Output the (X, Y) coordinate of the center of the cell containing the given text.  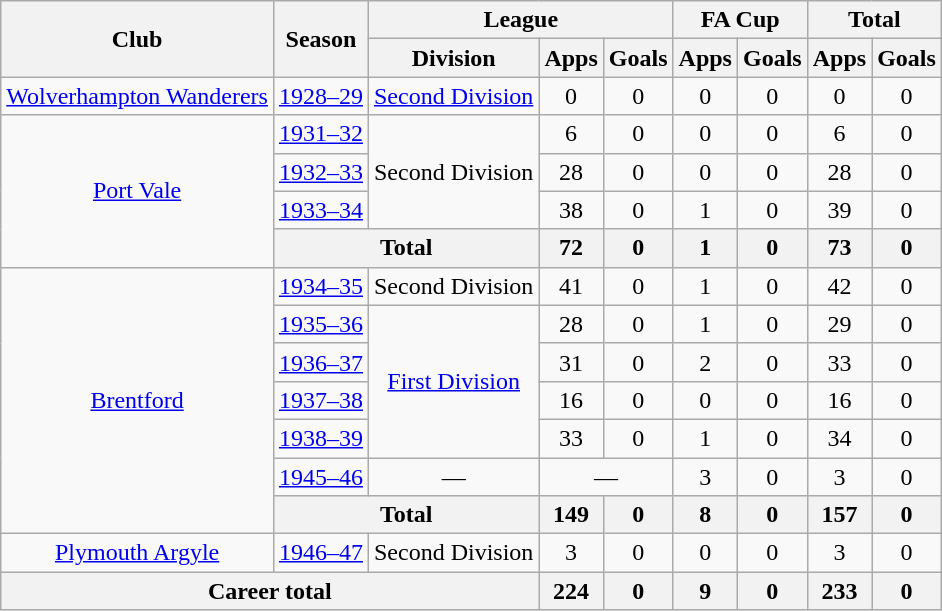
Wolverhampton Wanderers (138, 96)
Season (320, 39)
9 (705, 591)
1933–34 (320, 210)
FA Cup (740, 20)
Division (453, 58)
1936–37 (320, 362)
42 (839, 286)
Plymouth Argyle (138, 553)
Career total (270, 591)
38 (571, 210)
1931–32 (320, 134)
233 (839, 591)
2 (705, 362)
31 (571, 362)
1935–36 (320, 324)
39 (839, 210)
1946–47 (320, 553)
73 (839, 248)
1934–35 (320, 286)
1938–39 (320, 438)
29 (839, 324)
Club (138, 39)
First Division (453, 381)
1928–29 (320, 96)
149 (571, 515)
League (520, 20)
Port Vale (138, 191)
Brentford (138, 400)
1945–46 (320, 477)
41 (571, 286)
157 (839, 515)
1932–33 (320, 172)
224 (571, 591)
8 (705, 515)
1937–38 (320, 400)
72 (571, 248)
34 (839, 438)
